Find where the given text appears and provide that cell's center as [X, Y] coordinate. 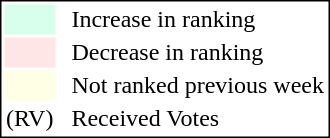
Increase in ranking [198, 19]
Decrease in ranking [198, 53]
(RV) [29, 119]
Received Votes [198, 119]
Not ranked previous week [198, 85]
